From the cell containing the given text, extract its center point as [x, y] coordinate. 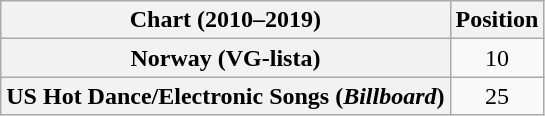
25 [497, 96]
Chart (2010–2019) [226, 20]
10 [497, 58]
US Hot Dance/Electronic Songs (Billboard) [226, 96]
Norway (VG-lista) [226, 58]
Position [497, 20]
